Find where the given text appears and provide that cell's center as (X, Y) coordinate. 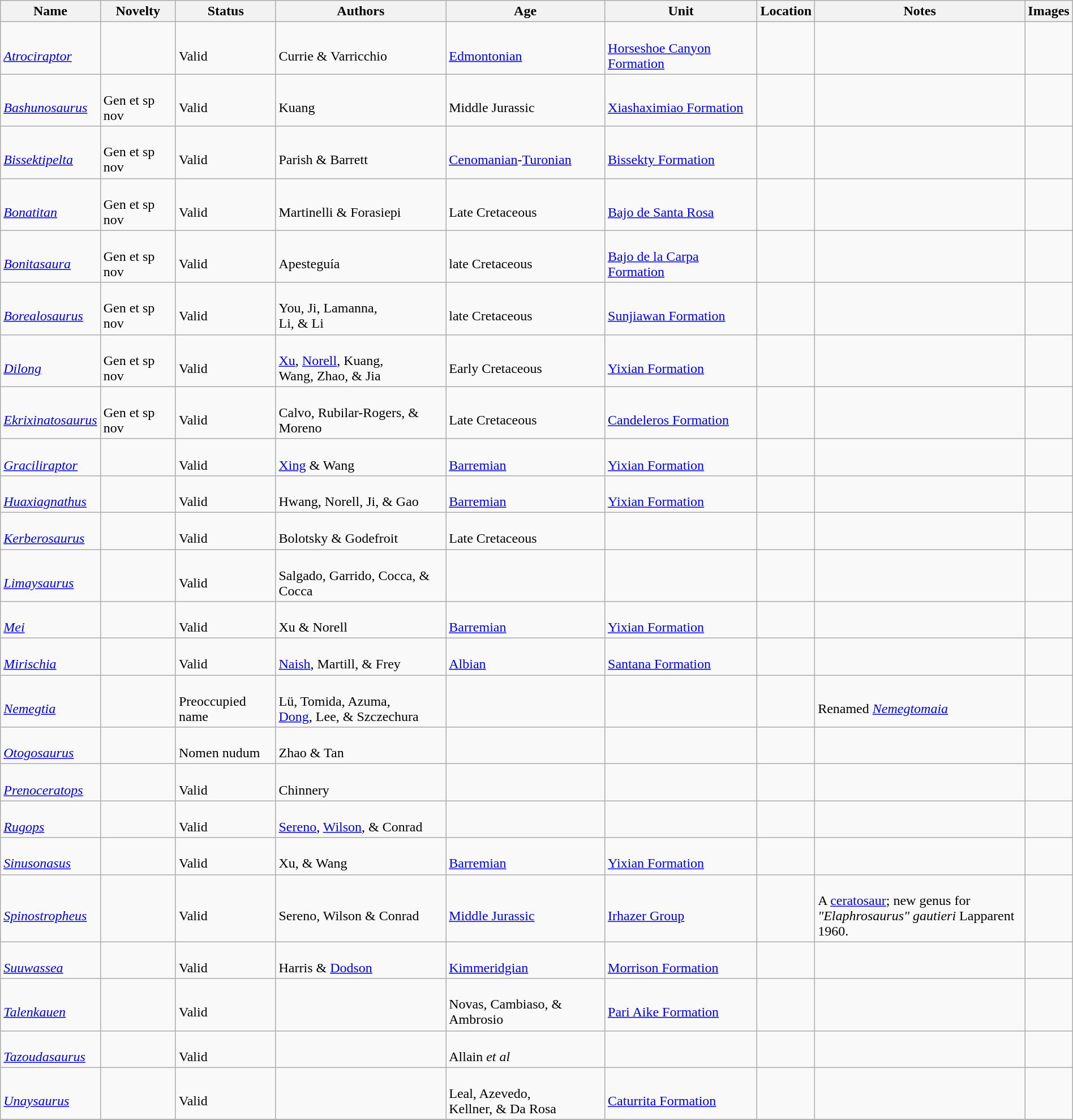
Name (50, 11)
Sunjiawan Formation (681, 308)
Bolotsky & Godefroit (361, 531)
Hwang, Norell, Ji, & Gao (361, 494)
Bissektipelta (50, 152)
Santana Formation (681, 656)
Apesteguía (361, 256)
Ekrixinatosaurus (50, 413)
Unaysaurus (50, 1093)
Irhazer Group (681, 908)
Allain et al (525, 1049)
Naish, Martill, & Frey (361, 656)
Bissekty Formation (681, 152)
Chinnery (361, 782)
Novelty (138, 11)
Dilong (50, 361)
Age (525, 11)
Horseshoe Canyon Formation (681, 48)
Graciliraptor (50, 457)
Leal, Azevedo, Kellner, & Da Rosa (525, 1093)
Calvo, Rubilar-Rogers, & Moreno (361, 413)
Notes (920, 11)
Nemegtia (50, 701)
Xu, & Wang (361, 856)
Mirischia (50, 656)
Bonatitan (50, 204)
Kerberosaurus (50, 531)
Bonitasaura (50, 256)
Nomen nudum (225, 746)
Sereno, Wilson & Conrad (361, 908)
Martinelli & Forasiepi (361, 204)
Early Cretaceous (525, 361)
Mei (50, 620)
Xu, Norell, Kuang, Wang, Zhao, & Jia (361, 361)
A ceratosaur; new genus for "Elaphrosaurus" gautieri Lapparent 1960. (920, 908)
Status (225, 11)
Talenkauen (50, 1005)
Kuang (361, 100)
Bashunosaurus (50, 100)
Xing & Wang (361, 457)
Novas, Cambiaso, & Ambrosio (525, 1005)
Rugops (50, 819)
Prenoceratops (50, 782)
Kimmeridgian (525, 960)
Bajo de Santa Rosa (681, 204)
Albian (525, 656)
Spinostropheus (50, 908)
Morrison Formation (681, 960)
Caturrita Formation (681, 1093)
Parish & Barrett (361, 152)
Authors (361, 11)
Limaysaurus (50, 575)
You, Ji, Lamanna, Li, & Li (361, 308)
Atrociraptor (50, 48)
Otogosaurus (50, 746)
Bajo de la Carpa Formation (681, 256)
Xiashaximiao Formation (681, 100)
Lü, Tomida, Azuma, Dong, Lee, & Szczechura (361, 701)
Xu & Norell (361, 620)
Edmontonian (525, 48)
Harris & Dodson (361, 960)
Sereno, Wilson, & Conrad (361, 819)
Borealosaurus (50, 308)
Suuwassea (50, 960)
Huaxiagnathus (50, 494)
Images (1049, 11)
Unit (681, 11)
Candeleros Formation (681, 413)
Location (786, 11)
Renamed Nemegtomaia (920, 701)
Currie & Varricchio (361, 48)
Pari Aike Formation (681, 1005)
Cenomanian-Turonian (525, 152)
Salgado, Garrido, Cocca, & Cocca (361, 575)
Preoccupied name (225, 701)
Sinusonasus (50, 856)
Tazoudasaurus (50, 1049)
Zhao & Tan (361, 746)
